Detect which cell encompasses the target text, then output its [X, Y] center coordinate. 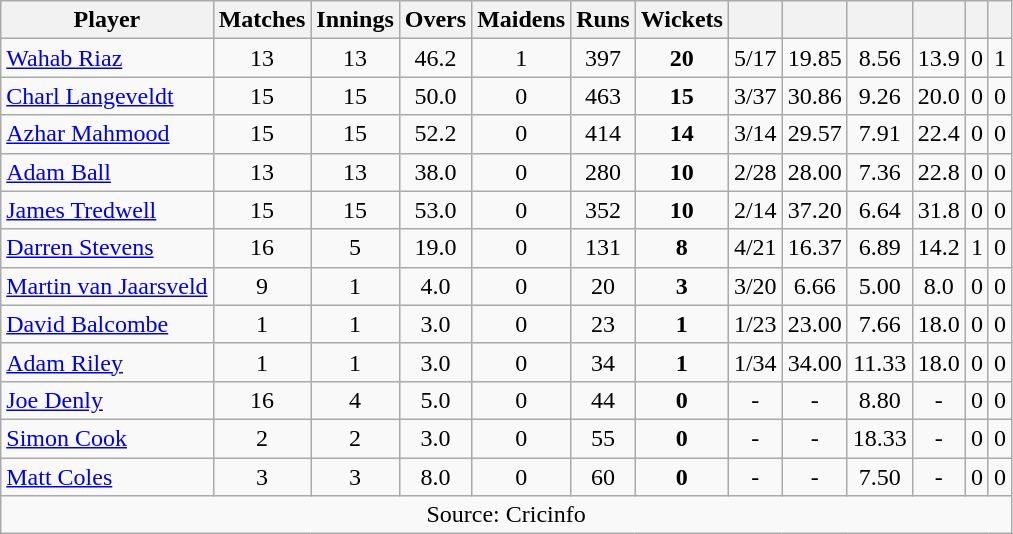
7.36 [880, 172]
44 [603, 400]
6.64 [880, 210]
2/28 [755, 172]
19.85 [814, 58]
53.0 [435, 210]
50.0 [435, 96]
1/34 [755, 362]
463 [603, 96]
60 [603, 477]
5.00 [880, 286]
280 [603, 172]
37.20 [814, 210]
18.33 [880, 438]
Joe Denly [107, 400]
14.2 [938, 248]
131 [603, 248]
7.50 [880, 477]
38.0 [435, 172]
1/23 [755, 324]
Wickets [682, 20]
30.86 [814, 96]
James Tredwell [107, 210]
6.89 [880, 248]
Simon Cook [107, 438]
8 [682, 248]
Overs [435, 20]
4/21 [755, 248]
Matt Coles [107, 477]
Adam Riley [107, 362]
Matches [262, 20]
55 [603, 438]
Charl Langeveldt [107, 96]
19.0 [435, 248]
6.66 [814, 286]
7.91 [880, 134]
Wahab Riaz [107, 58]
Maidens [522, 20]
Azhar Mahmood [107, 134]
5 [355, 248]
20.0 [938, 96]
52.2 [435, 134]
Player [107, 20]
8.80 [880, 400]
23.00 [814, 324]
3/37 [755, 96]
David Balcombe [107, 324]
Darren Stevens [107, 248]
9.26 [880, 96]
4.0 [435, 286]
352 [603, 210]
31.8 [938, 210]
4 [355, 400]
3/14 [755, 134]
16.37 [814, 248]
2/14 [755, 210]
Source: Cricinfo [506, 515]
11.33 [880, 362]
22.4 [938, 134]
Adam Ball [107, 172]
8.56 [880, 58]
14 [682, 134]
5/17 [755, 58]
Runs [603, 20]
7.66 [880, 324]
9 [262, 286]
3/20 [755, 286]
13.9 [938, 58]
22.8 [938, 172]
23 [603, 324]
34 [603, 362]
397 [603, 58]
46.2 [435, 58]
28.00 [814, 172]
Innings [355, 20]
34.00 [814, 362]
5.0 [435, 400]
414 [603, 134]
Martin van Jaarsveld [107, 286]
29.57 [814, 134]
